Provide the [X, Y] coordinate of the cell's center where the given text is located.  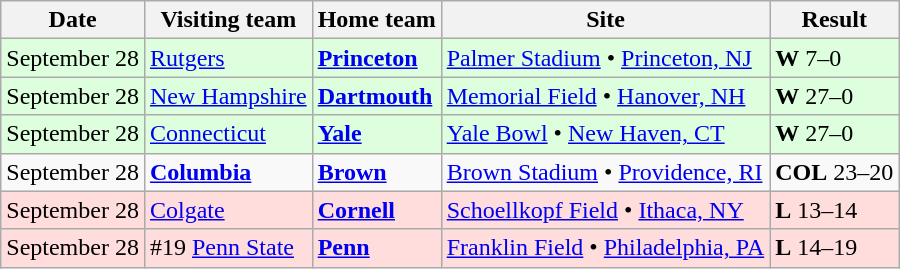
L 13–14 [834, 210]
Memorial Field • Hanover, NH [606, 96]
Schoellkopf Field • Ithaca, NY [606, 210]
Princeton [376, 58]
Brown [376, 172]
Date [73, 20]
COL 23–20 [834, 172]
Brown Stadium • Providence, RI [606, 172]
Columbia [228, 172]
Yale [376, 134]
Colgate [228, 210]
Result [834, 20]
Connecticut [228, 134]
L 14–19 [834, 248]
Franklin Field • Philadelphia, PA [606, 248]
#19 Penn State [228, 248]
Cornell [376, 210]
Home team [376, 20]
W 7–0 [834, 58]
Palmer Stadium • Princeton, NJ [606, 58]
Dartmouth [376, 96]
Rutgers [228, 58]
New Hampshire [228, 96]
Yale Bowl • New Haven, CT [606, 134]
Penn [376, 248]
Site [606, 20]
Visiting team [228, 20]
